Provide the [X, Y] coordinate of the cell's center where the given text is located.  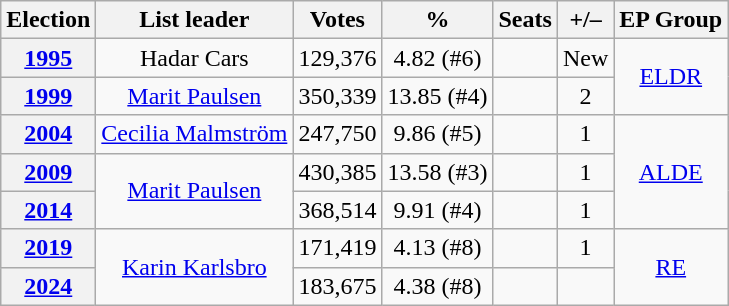
Karin Karlsbro [194, 267]
2 [585, 96]
4.38 (#8) [438, 286]
Votes [338, 20]
13.85 (#4) [438, 96]
368,514 [338, 210]
RE [671, 267]
ELDR [671, 77]
2019 [48, 248]
Seats [525, 20]
New [585, 58]
1995 [48, 58]
Election [48, 20]
2014 [48, 210]
List leader [194, 20]
171,419 [338, 248]
1999 [48, 96]
9.86 (#5) [438, 134]
2024 [48, 286]
129,376 [338, 58]
4.82 (#6) [438, 58]
Cecilia Malmström [194, 134]
4.13 (#8) [438, 248]
2004 [48, 134]
+/– [585, 20]
2009 [48, 172]
9.91 (#4) [438, 210]
13.58 (#3) [438, 172]
247,750 [338, 134]
183,675 [338, 286]
EP Group [671, 20]
430,385 [338, 172]
Hadar Cars [194, 58]
ALDE [671, 172]
% [438, 20]
350,339 [338, 96]
